Search for the cell housing the specified text and yield its [x, y] center coordinate. 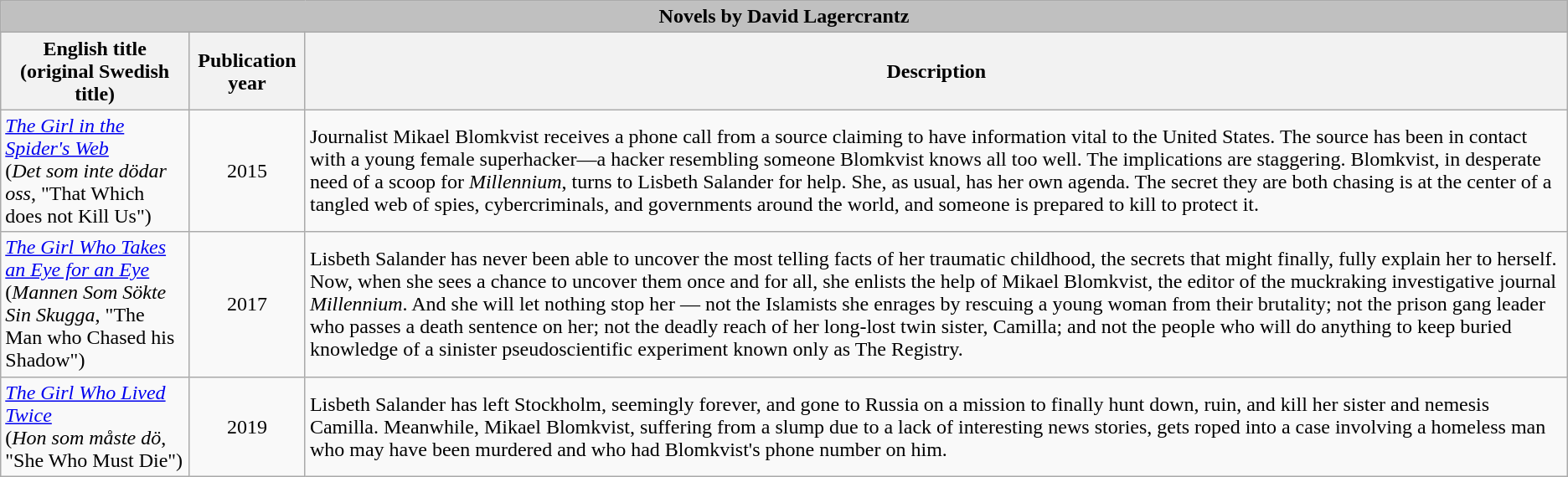
2015 [248, 171]
The Girl Who Lived Twice(Hon som måste dö, "She Who Must Die") [95, 427]
Description [936, 71]
2017 [248, 305]
Publication year [248, 71]
Novels by David Lagercrantz [784, 17]
2019 [248, 427]
English title(original Swedish title) [95, 71]
The Girl Who Takes an Eye for an Eye(Mannen Som Sökte Sin Skugga, "The Man who Chased his Shadow") [95, 305]
The Girl in the Spider's Web(Det som inte dödar oss, "That Which does not Kill Us") [95, 171]
